For the text-containing cell, return its midpoint in [X, Y] coordinate format. 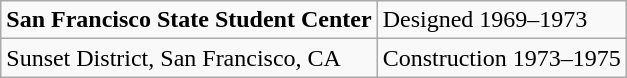
San Francisco State Student Center [189, 20]
Sunset District, San Francisco, CA [189, 58]
Designed 1969–1973 [502, 20]
Construction 1973–1975 [502, 58]
